From the cell containing the given text, extract its center point as (x, y) coordinate. 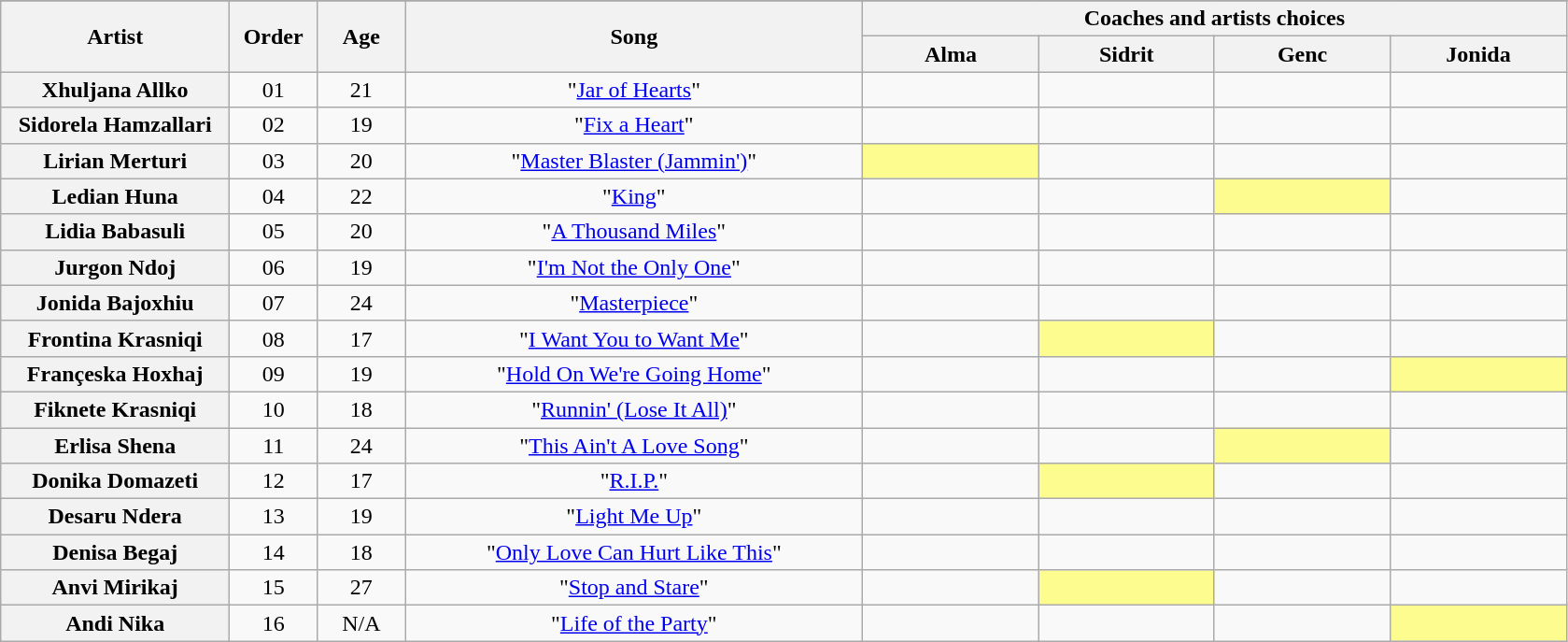
13 (274, 517)
Frontina Krasniqi (116, 338)
07 (274, 303)
Desaru Ndera (116, 517)
Genc (1302, 54)
Lidia Babasuli (116, 232)
Song (634, 36)
Donika Domazeti (116, 481)
Age (361, 36)
21 (361, 90)
"Runnin' (Lose It All)" (634, 409)
Order (274, 36)
Andi Nika (116, 623)
Lirian Merturi (116, 161)
"Jar of Hearts" (634, 90)
09 (274, 374)
01 (274, 90)
05 (274, 232)
Sidrit (1126, 54)
Ledian Huna (116, 196)
"Fix a Heart" (634, 125)
08 (274, 338)
Artist (116, 36)
N/A (361, 623)
Jonida Bajoxhiu (116, 303)
Sidorela Hamzallari (116, 125)
"I Want You to Want Me" (634, 338)
"This Ain't A Love Song" (634, 446)
Denisa Begaj (116, 552)
14 (274, 552)
"Masterpiece" (634, 303)
Jonida (1478, 54)
22 (361, 196)
16 (274, 623)
Xhuljana Allko (116, 90)
"Stop and Stare" (634, 588)
"R.I.P." (634, 481)
Erlisa Shena (116, 446)
"Only Love Can Hurt Like This" (634, 552)
Françeska Hoxhaj (116, 374)
27 (361, 588)
10 (274, 409)
15 (274, 588)
04 (274, 196)
11 (274, 446)
"Master Blaster (Jammin')" (634, 161)
Coaches and artists choices (1215, 19)
12 (274, 481)
02 (274, 125)
"Life of the Party" (634, 623)
Anvi Mirikaj (116, 588)
03 (274, 161)
Fiknete Krasniqi (116, 409)
"Light Me Up" (634, 517)
"I'm Not the Only One" (634, 267)
Jurgon Ndoj (116, 267)
Alma (951, 54)
"Hold On We're Going Home" (634, 374)
"A Thousand Miles" (634, 232)
"King" (634, 196)
06 (274, 267)
